Identify which cell holds the provided text, then report its (X, Y) central coordinate. 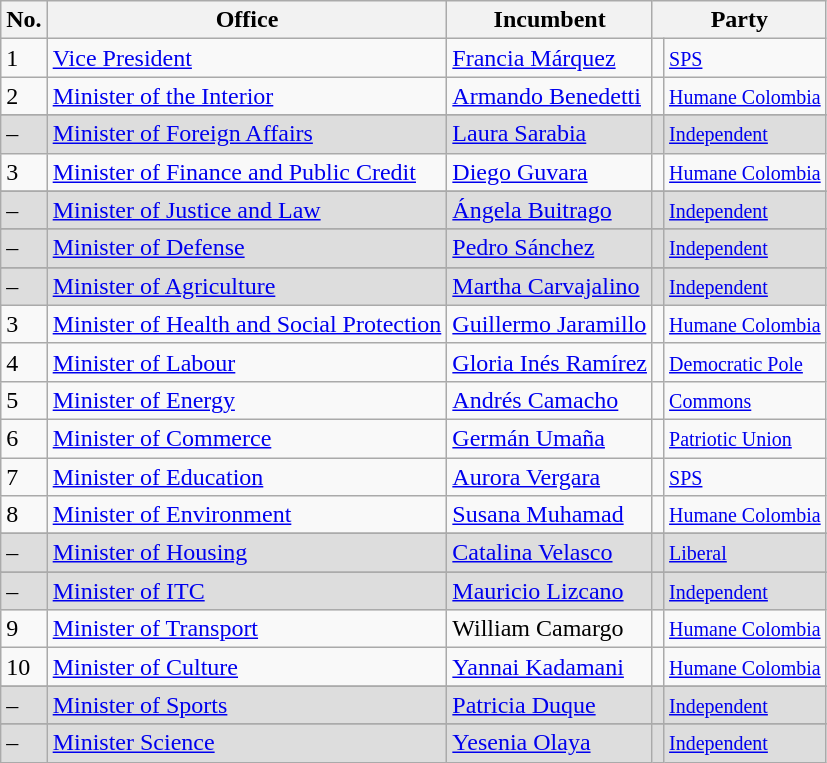
Patricia Duque (550, 705)
Susana Muhamad (550, 515)
8 (24, 515)
Minister of Health and Social Protection (247, 324)
Democratic Pole (746, 362)
Martha Carvajalino (550, 286)
Minister of Justice and Law (247, 210)
Yannai Kadamani (550, 667)
Minister of Agriculture (247, 286)
2 (24, 96)
Minister of Labour (247, 362)
Armando Benedetti (550, 96)
Mauricio Lizcano (550, 591)
Minister of the Interior (247, 96)
Minister of Foreign Affairs (247, 134)
Party (739, 20)
Francia Márquez (550, 58)
Vice President (247, 58)
6 (24, 438)
Liberal (746, 553)
Guillermo Jaramillo (550, 324)
Minister of Defense (247, 248)
William Camargo (550, 629)
7 (24, 477)
Gloria Inés Ramírez (550, 362)
Catalina Velasco (550, 553)
Minister of Culture (247, 667)
Minister of Environment (247, 515)
4 (24, 362)
Laura Sarabia (550, 134)
Pedro Sánchez (550, 248)
9 (24, 629)
Yesenia Olaya (550, 743)
Andrés Camacho (550, 400)
Minister of Finance and Public Credit (247, 172)
Minister of Transport (247, 629)
Patriotic Union (746, 438)
Diego Guvara (550, 172)
1 (24, 58)
Incumbent (550, 20)
Ángela Buitrago (550, 210)
5 (24, 400)
Minister Science (247, 743)
10 (24, 667)
Minister of Sports (247, 705)
Germán Umaña (550, 438)
Office (247, 20)
Minister of Housing (247, 553)
Aurora Vergara (550, 477)
Minister of Commerce (247, 438)
Minister of Education (247, 477)
Minister of Energy (247, 400)
Commons (746, 400)
Minister of ITC (247, 591)
No. (24, 20)
